Extract the [x, y] coordinate from the center of the cell holding the provided text.  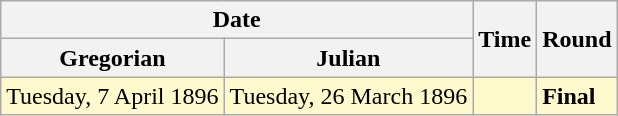
Round [577, 39]
Tuesday, 26 March 1896 [348, 96]
Final [577, 96]
Julian [348, 58]
Time [505, 39]
Gregorian [112, 58]
Date [237, 20]
Tuesday, 7 April 1896 [112, 96]
